Search for the cell housing the specified text and yield its (x, y) center coordinate. 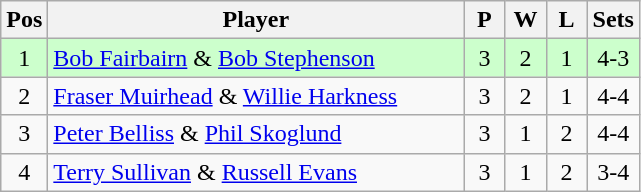
Pos (24, 20)
4-3 (613, 58)
Sets (613, 20)
3-4 (613, 172)
Player (256, 20)
Peter Belliss & Phil Skoglund (256, 134)
Terry Sullivan & Russell Evans (256, 172)
4 (24, 172)
W (526, 20)
Fraser Muirhead & Willie Harkness (256, 96)
L (566, 20)
P (484, 20)
Bob Fairbairn & Bob Stephenson (256, 58)
